From the cell containing the given text, extract its center point as (x, y) coordinate. 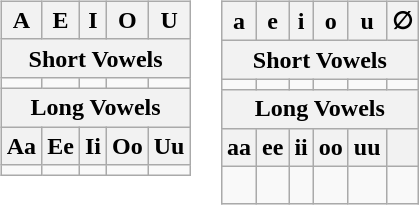
e (273, 21)
oo (330, 147)
O (127, 20)
i (301, 21)
I (92, 20)
uu (367, 147)
ee (273, 147)
Ii (92, 145)
Aa (21, 145)
E (61, 20)
aa (238, 147)
A (21, 20)
ii (301, 147)
U (169, 20)
a (238, 21)
u (367, 21)
∅ (402, 21)
Ee (61, 145)
o (330, 21)
Oo (127, 145)
Uu (169, 145)
